Determine the [x, y] coordinate at the center of the cell enclosing the given text.  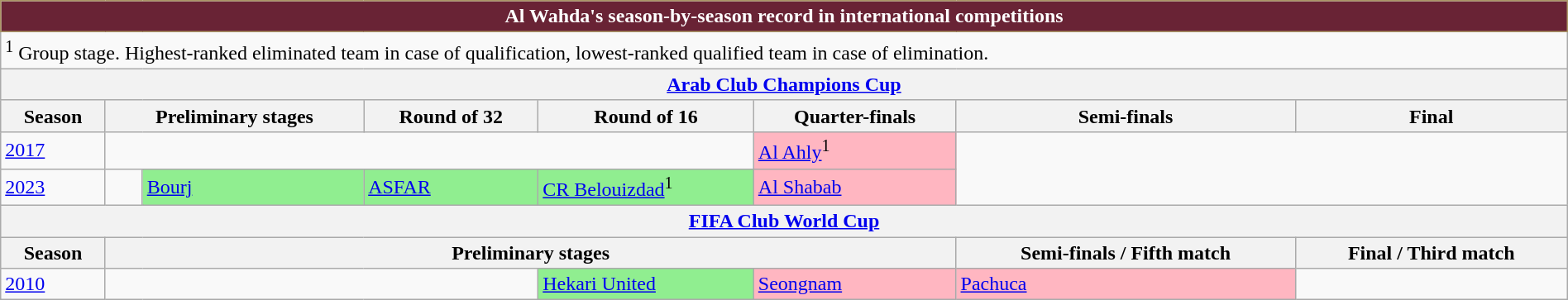
Final / Third match [1431, 253]
2017 [53, 150]
ASFAR [452, 187]
Pachuca [1126, 284]
Al Ahly1 [855, 150]
Round of 32 [452, 116]
Semi-finals / Fifth match [1126, 253]
FIFA Club World Cup [784, 221]
Bourj [253, 187]
Semi-finals [1126, 116]
Round of 16 [647, 116]
Al Shabab [855, 187]
2023 [53, 187]
2010 [53, 284]
Final [1431, 116]
Quarter-finals [855, 116]
Arab Club Champions Cup [784, 84]
Al Wahda's season-by-season record in international competitions [784, 17]
CR Belouizdad1 [647, 187]
1 Group stage. Highest-ranked eliminated team in case of qualification, lowest-ranked qualified team in case of elimination. [784, 51]
Hekari United [647, 284]
Seongnam [855, 284]
